Scan for the cell matching the given text and deliver its [X, Y] coordinate at center. 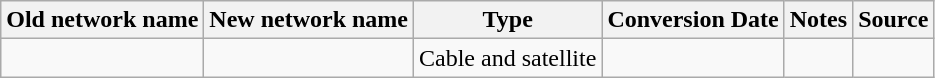
New network name [309, 20]
Old network name [102, 20]
Notes [818, 20]
Type [508, 20]
Cable and satellite [508, 58]
Conversion Date [693, 20]
Source [894, 20]
